Detect which cell encompasses the target text, then output its (X, Y) center coordinate. 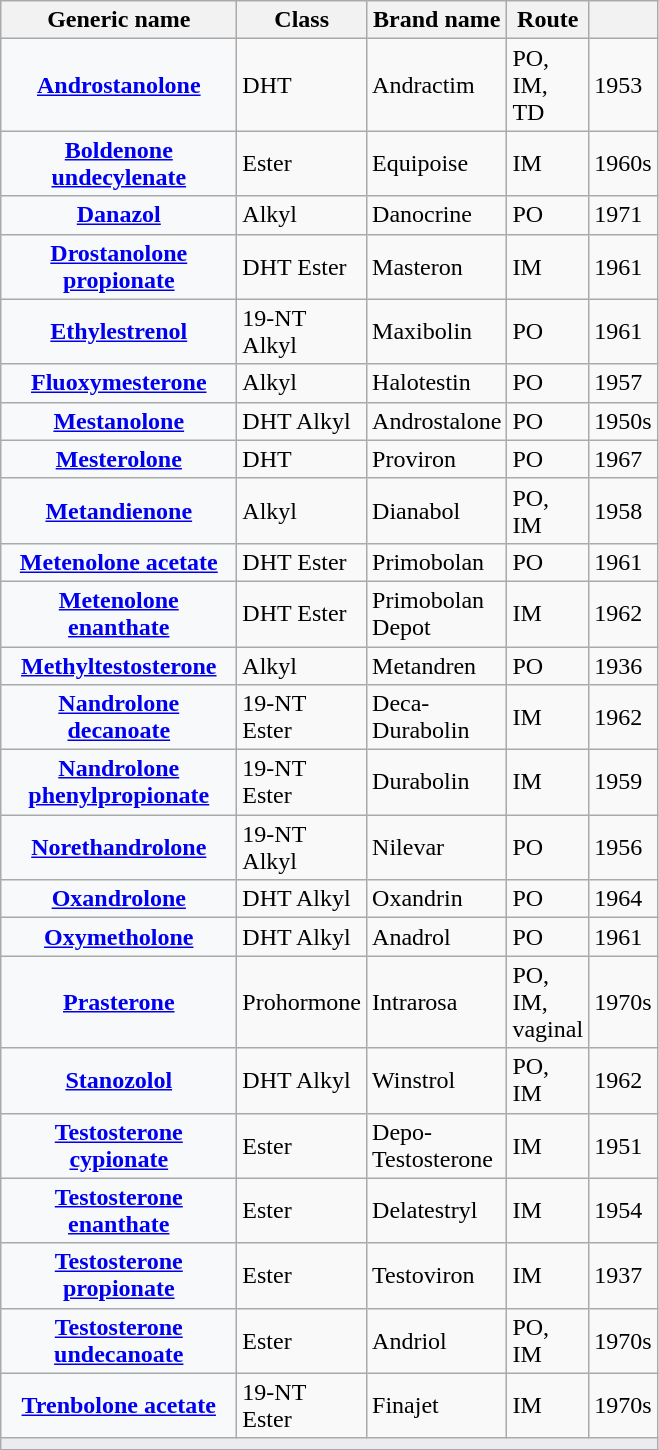
1957 (623, 383)
Drostanolone propionate (119, 266)
Proviron (437, 459)
Androstalone (437, 421)
Route (548, 20)
Danocrine (437, 215)
PO, IM, vaginal (548, 1002)
1971 (623, 215)
Danazol (119, 215)
Metenolone acetate (119, 562)
1936 (623, 665)
Nilevar (437, 848)
1951 (623, 1146)
Generic name (119, 20)
Norethandrolone (119, 848)
Equipoise (437, 164)
Class (302, 20)
Metenolone enanthate (119, 614)
Stanozolol (119, 1080)
Boldenone undecylenate (119, 164)
Anadrol (437, 937)
Methyltestosterone (119, 665)
Andriol (437, 1340)
1958 (623, 510)
1964 (623, 899)
Oxandrolone (119, 899)
Testoviron (437, 1276)
Depo-Testosterone (437, 1146)
1960s (623, 164)
Prohormone (302, 1002)
Brand name (437, 20)
Fluoxymesterone (119, 383)
Maxibolin (437, 332)
Metandienone (119, 510)
Dianabol (437, 510)
Finajet (437, 1406)
Halotestin (437, 383)
Mesterolone (119, 459)
Intrarosa (437, 1002)
Oxandrin (437, 899)
Metandren (437, 665)
PO, IM, TD (548, 85)
Testosterone propionate (119, 1276)
Trenbolone acetate (119, 1406)
Deca-Durabolin (437, 718)
Mestanolone (119, 421)
Nandrolone decanoate (119, 718)
Andractim (437, 85)
Primobolan Depot (437, 614)
1954 (623, 1210)
Nandrolone phenylpropionate (119, 782)
Winstrol (437, 1080)
Prasterone (119, 1002)
Durabolin (437, 782)
Primobolan (437, 562)
Testosterone cypionate (119, 1146)
Oxymetholone (119, 937)
Delatestryl (437, 1210)
1956 (623, 848)
1937 (623, 1276)
1959 (623, 782)
Masteron (437, 266)
1953 (623, 85)
Testosterone enanthate (119, 1210)
Ethylestrenol (119, 332)
1967 (623, 459)
Testosterone undecanoate (119, 1340)
1950s (623, 421)
Androstanolone (119, 85)
